Locate the cell with the specified text and output its [x, y] center coordinate. 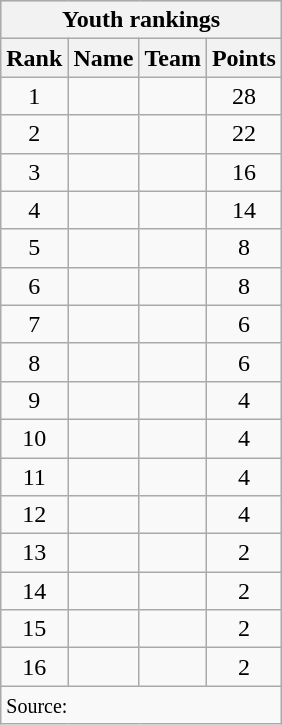
5 [34, 248]
1 [34, 96]
10 [34, 438]
Source: [142, 705]
15 [34, 629]
28 [244, 96]
Youth rankings [142, 20]
Team [173, 58]
Name [104, 58]
Points [244, 58]
3 [34, 172]
12 [34, 515]
11 [34, 477]
Rank [34, 58]
13 [34, 553]
22 [244, 134]
9 [34, 400]
7 [34, 324]
